Find where the given text appears and provide that cell's center as (x, y) coordinate. 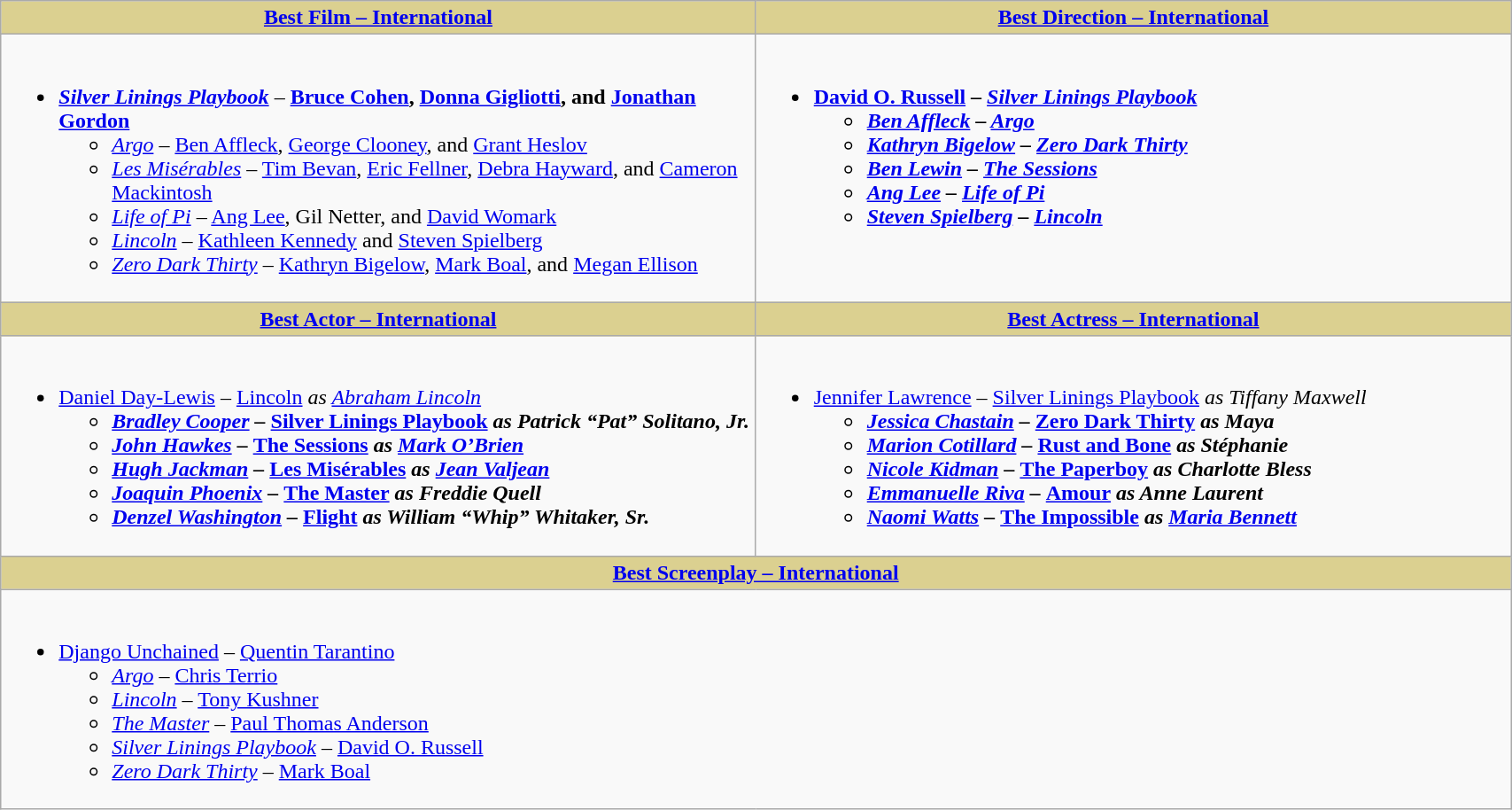
Best Film – International (378, 18)
Best Actor – International (378, 319)
Best Direction – International (1133, 18)
Best Screenplay – International (756, 572)
Best Actress – International (1133, 319)
